Capture the cell that displays the provided text and extract its [x, y] central coordinate. 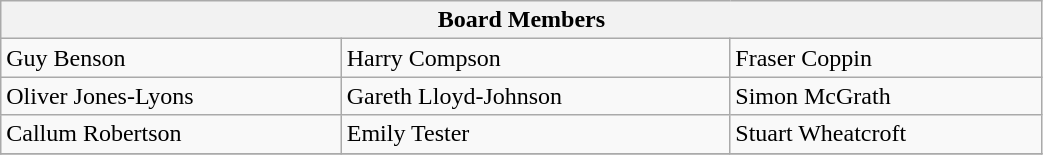
Stuart Wheatcroft [886, 134]
Gareth Lloyd-Johnson [536, 96]
Harry Compson [536, 58]
Emily Tester [536, 134]
Guy Benson [171, 58]
Fraser Coppin [886, 58]
Simon McGrath [886, 96]
Callum Robertson [171, 134]
Oliver Jones-Lyons [171, 96]
Board Members [522, 20]
